Capture the cell that displays the provided text and extract its [x, y] central coordinate. 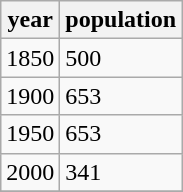
1950 [30, 134]
1850 [30, 58]
1900 [30, 96]
2000 [30, 172]
population [121, 20]
year [30, 20]
341 [121, 172]
500 [121, 58]
